Locate the cell with the specified text and output its [X, Y] center coordinate. 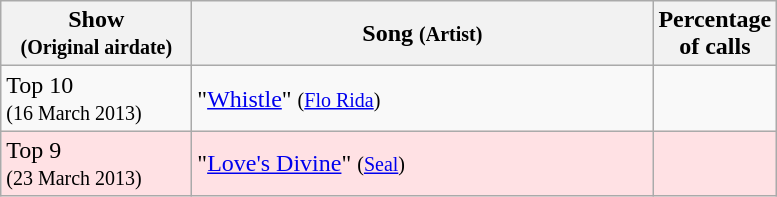
"Whistle" (Flo Rida) [422, 98]
Percentage of calls [715, 34]
Show(Original airdate) [96, 34]
Top 9(23 March 2013) [96, 164]
"Love's Divine" (Seal) [422, 164]
Top 10(16 March 2013) [96, 98]
Song (Artist) [422, 34]
